Provide the [x, y] coordinate of the cell's center where the given text is located.  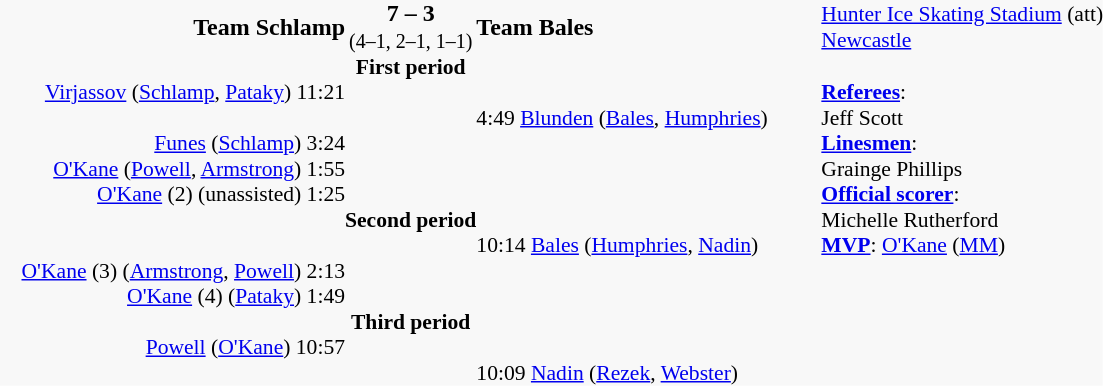
Team Bales [648, 27]
Funes (Schlamp) 3:24 [172, 143]
O'Kane (Powell, Armstrong) 1:55 [172, 169]
Jeff Scott [962, 118]
Hunter Ice Skating Stadium (att)Newcastle [962, 27]
Virjassov (Schlamp, Pataky) 11:21 [172, 93]
Second period [410, 220]
Official scorer: [962, 195]
Third period [410, 322]
O'Kane (2) (unassisted) 1:25 [172, 195]
First period [410, 67]
4:49 Blunden (Bales, Humphries) [648, 118]
Grainge Phillips [962, 169]
Team Schlamp [172, 27]
Michelle Rutherford [962, 220]
O'Kane (3) (Armstrong, Powell) 2:13 [172, 271]
10:14 Bales (Humphries, Nadin) [648, 245]
MVP: O'Kane (MM) [962, 245]
10:09 Nadin (Rezek, Webster) [648, 373]
7 – 3 (4–1, 2–1, 1–1) [410, 27]
Powell (O'Kane) 10:57 [172, 347]
Linesmen: [962, 143]
O'Kane (4) (Pataky) 1:49 [172, 297]
Referees: [962, 93]
